Locate the cell with the specified text and output its [x, y] center coordinate. 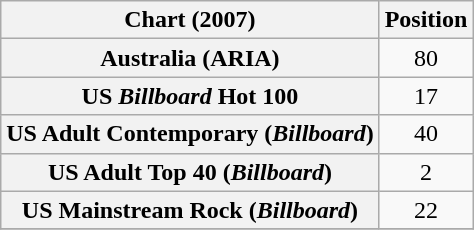
80 [426, 58]
US Mainstream Rock (Billboard) [190, 210]
40 [426, 134]
Position [426, 20]
Australia (ARIA) [190, 58]
2 [426, 172]
22 [426, 210]
US Adult Top 40 (Billboard) [190, 172]
US Adult Contemporary (Billboard) [190, 134]
Chart (2007) [190, 20]
US Billboard Hot 100 [190, 96]
17 [426, 96]
